Return the (x, y) coordinate for the center point of the cell that contains the specified text.  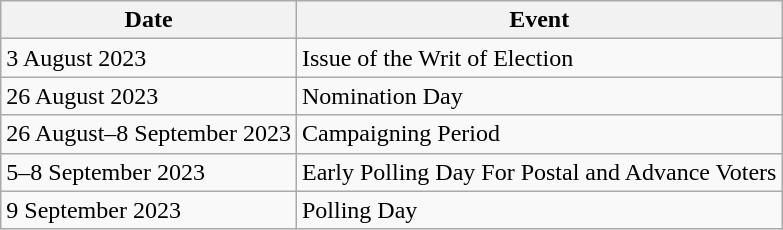
26 August 2023 (149, 96)
Early Polling Day For Postal and Advance Voters (538, 172)
Campaigning Period (538, 134)
26 August–8 September 2023 (149, 134)
Event (538, 20)
Nomination Day (538, 96)
Polling Day (538, 210)
Issue of the Writ of Election (538, 58)
Date (149, 20)
3 August 2023 (149, 58)
9 September 2023 (149, 210)
5–8 September 2023 (149, 172)
